Capture the cell that displays the provided text and extract its [x, y] central coordinate. 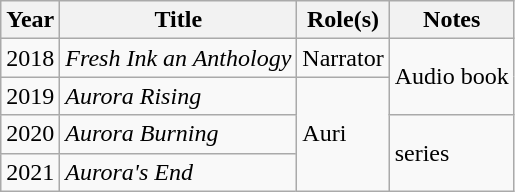
Year [30, 20]
2019 [30, 96]
Audio book [452, 77]
Aurora Rising [178, 96]
Notes [452, 20]
Title [178, 20]
series [452, 153]
Aurora Burning [178, 134]
Narrator [343, 58]
2018 [30, 58]
Aurora's End [178, 172]
2021 [30, 172]
Auri [343, 134]
2020 [30, 134]
Fresh Ink an Anthology [178, 58]
Role(s) [343, 20]
